Output the [X, Y] coordinate of the center of the cell containing the given text.  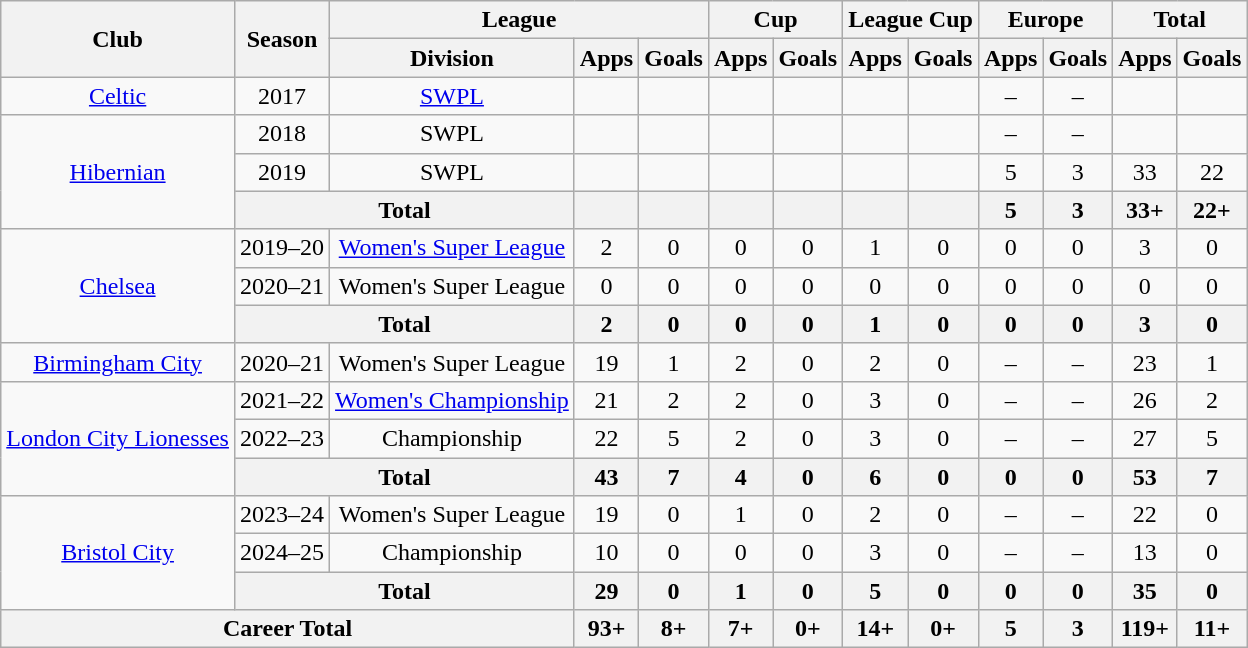
14+ [876, 629]
33+ [1145, 210]
6 [876, 477]
119+ [1145, 629]
27 [1145, 438]
Season [282, 39]
53 [1145, 477]
League Cup [911, 20]
Europe [1045, 20]
4 [740, 477]
2023–24 [282, 515]
Celtic [118, 96]
2019 [282, 172]
29 [606, 591]
Women's Championship [452, 400]
London City Lionesses [118, 438]
Bristol City [118, 553]
10 [606, 553]
22+ [1212, 210]
93+ [606, 629]
2019–20 [282, 248]
23 [1145, 362]
7+ [740, 629]
2018 [282, 134]
2021–22 [282, 400]
Chelsea [118, 286]
Division [452, 58]
Club [118, 39]
Cup [775, 20]
2017 [282, 96]
Birmingham City [118, 362]
35 [1145, 591]
League [520, 20]
8+ [674, 629]
2022–23 [282, 438]
Hibernian [118, 172]
Career Total [288, 629]
21 [606, 400]
13 [1145, 553]
2024–25 [282, 553]
11+ [1212, 629]
43 [606, 477]
26 [1145, 400]
33 [1145, 172]
